Capture the cell that displays the provided text and extract its [X, Y] central coordinate. 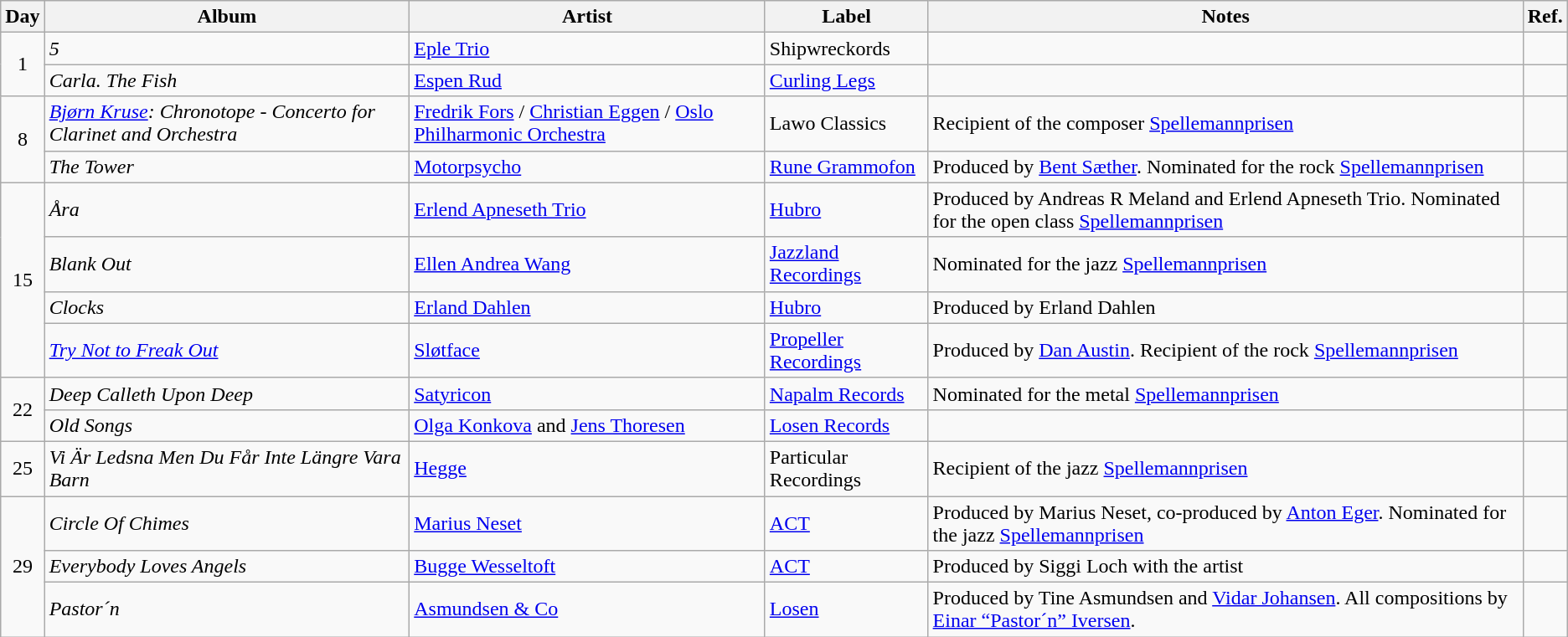
25 [23, 469]
Everybody Loves Angels [227, 567]
Old Songs [227, 425]
Produced by Erland Dahlen [1225, 307]
Losen [846, 609]
Clocks [227, 307]
Day [23, 17]
5 [227, 49]
Sløtface [588, 350]
Try Not to Freak Out [227, 350]
Notes [1225, 17]
Bjørn Kruse: Chronotope - Concerto for Clarinet and Orchestra [227, 124]
Nominated for the metal Spellemannprisen [1225, 393]
Curling Legs [846, 80]
Rune Grammofon [846, 167]
Napalm Records [846, 393]
Erlend Apneseth Trio [588, 209]
Asmundsen & Co [588, 609]
Label [846, 17]
29 [23, 566]
The Tower [227, 167]
Hegge [588, 469]
15 [23, 280]
Blank Out [227, 265]
Ref. [1545, 17]
Motorpsycho [588, 167]
8 [23, 139]
Circle Of Chimes [227, 522]
Recipient of the jazz Spellemannprisen [1225, 469]
Propeller Recordings [846, 350]
Produced by Bent Sæther. Nominated for the rock Spellemannprisen [1225, 167]
22 [23, 409]
Erland Dahlen [588, 307]
Carla. The Fish [227, 80]
Album [227, 17]
Shipwreckords [846, 49]
1 [23, 64]
Ellen Andrea Wang [588, 265]
Satyricon [588, 393]
Bugge Wesseltoft [588, 567]
Produced by Tine Asmundsen and Vidar Johansen. All compositions by Einar “Pastor´n” Iversen. [1225, 609]
Jazzland Recordings [846, 265]
Deep Calleth Upon Deep [227, 393]
Produced by Siggi Loch with the artist [1225, 567]
Vi Är Ledsna Men Du Får Inte Längre Vara Barn [227, 469]
Lawo Classics [846, 124]
Produced by Andreas R Meland and Erlend Apneseth Trio. Nominated for the open class Spellemannprisen [1225, 209]
Fredrik Fors / Christian Eggen / Oslo Philharmonic Orchestra [588, 124]
Olga Konkova and Jens Thoresen [588, 425]
Produced by Marius Neset, co-produced by Anton Eger. Nominated for the jazz Spellemannprisen [1225, 522]
Artist [588, 17]
Produced by Dan Austin. Recipient of the rock Spellemannprisen [1225, 350]
Pastor´n [227, 609]
Particular Recordings [846, 469]
Espen Rud [588, 80]
Losen Records [846, 425]
Marius Neset [588, 522]
Eple Trio [588, 49]
Nominated for the jazz Spellemannprisen [1225, 265]
Åra [227, 209]
Recipient of the composer Spellemannprisen [1225, 124]
